Find where the given text appears and provide that cell's center as (X, Y) coordinate. 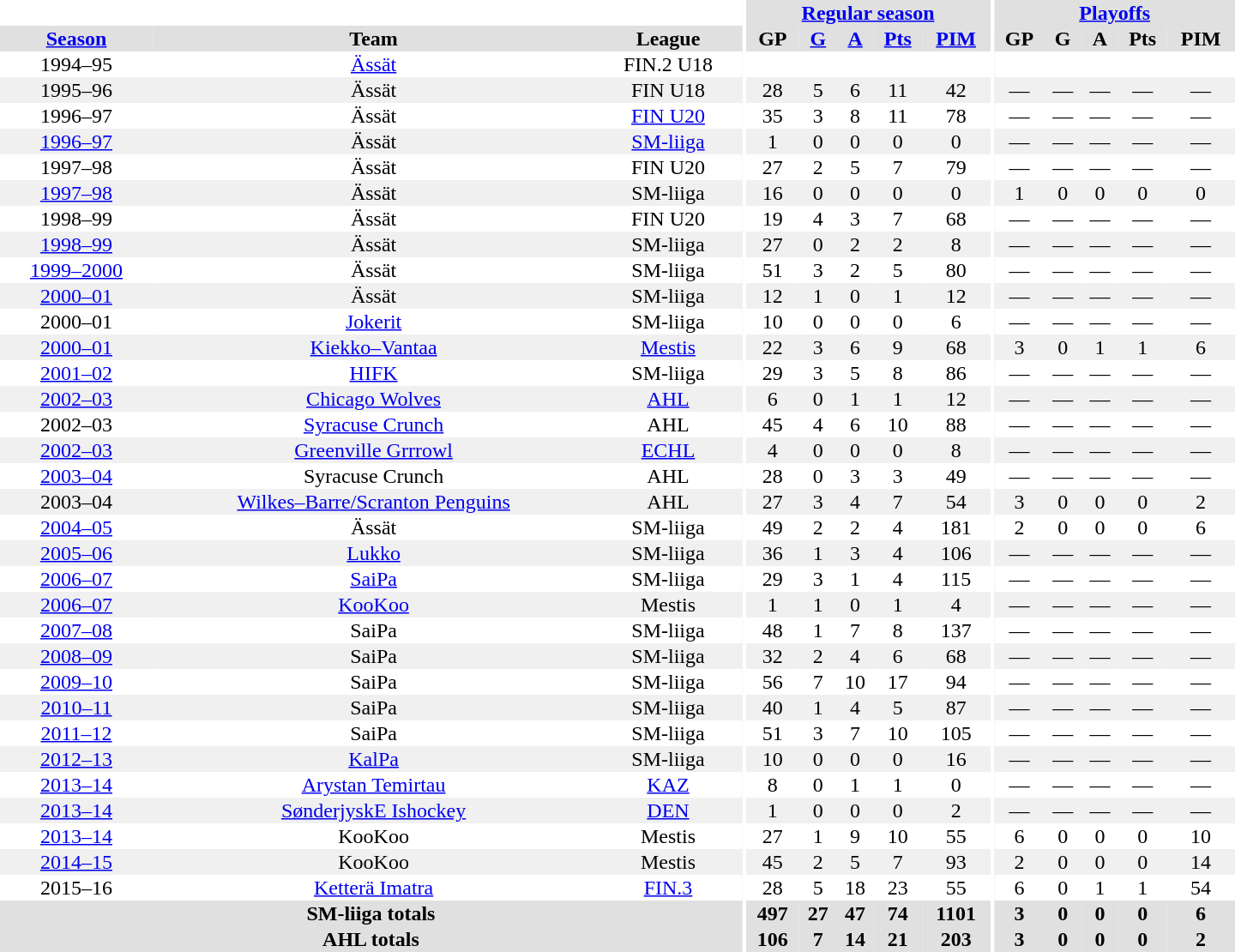
32 (774, 656)
AHL totals (370, 939)
36 (774, 553)
35 (774, 116)
137 (956, 630)
Ketterä Imatra (374, 888)
FIN.2 U18 (668, 64)
93 (956, 862)
78 (956, 116)
2004–05 (76, 527)
2001–02 (76, 373)
1999–2000 (76, 270)
203 (956, 939)
181 (956, 527)
2014–15 (76, 862)
SønderjyskE Ishockey (374, 810)
79 (956, 167)
80 (956, 270)
1994–95 (76, 64)
47 (854, 913)
115 (956, 579)
Lukko (374, 553)
2007–08 (76, 630)
23 (898, 888)
1995–96 (76, 90)
2008–09 (76, 656)
88 (956, 425)
18 (854, 888)
Team (374, 39)
21 (898, 939)
SM-liiga totals (370, 913)
2011–12 (76, 733)
DEN (668, 810)
19 (774, 219)
87 (956, 708)
42 (956, 90)
ECHL (668, 450)
17 (898, 682)
2010–11 (76, 708)
Wilkes–Barre/Scranton Penguins (374, 502)
48 (774, 630)
497 (774, 913)
Playoffs (1115, 13)
2009–10 (76, 682)
22 (774, 347)
Jokerit (374, 322)
FIN.3 (668, 888)
94 (956, 682)
2015–16 (76, 888)
Kiekko–Vantaa (374, 347)
KAZ (668, 785)
Arystan Temirtau (374, 785)
105 (956, 733)
Season (76, 39)
1101 (956, 913)
FIN U18 (668, 90)
2012–13 (76, 759)
Regular season (868, 13)
40 (774, 708)
86 (956, 373)
KalPa (374, 759)
2005–06 (76, 553)
56 (774, 682)
Greenville Grrrowl (374, 450)
League (668, 39)
74 (898, 913)
Chicago Wolves (374, 399)
HIFK (374, 373)
